Output the [x, y] coordinate of the center of the cell containing the given text.  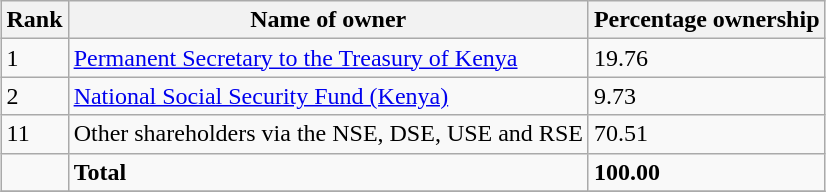
Total [328, 172]
Percentage ownership [706, 20]
11 [34, 134]
9.73 [706, 96]
1 [34, 58]
Other shareholders via the NSE, DSE, USE and RSE [328, 134]
Rank [34, 20]
Name of owner [328, 20]
Permanent Secretary to the Treasury of Kenya [328, 58]
19.76 [706, 58]
70.51 [706, 134]
2 [34, 96]
100.00 [706, 172]
National Social Security Fund (Kenya) [328, 96]
